Capture the cell that displays the provided text and extract its (x, y) central coordinate. 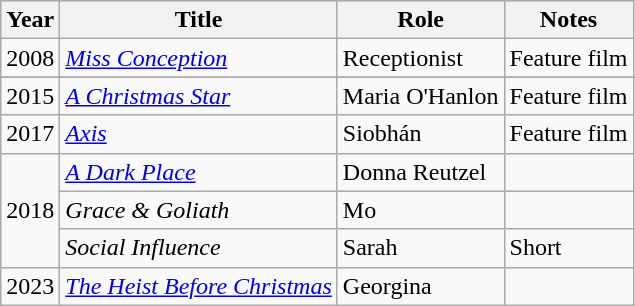
Mo (420, 210)
The Heist Before Christmas (199, 286)
Grace & Goliath (199, 210)
Georgina (420, 286)
2017 (30, 134)
2018 (30, 210)
Social Influence (199, 248)
Title (199, 20)
Notes (568, 20)
Miss Conception (199, 58)
2023 (30, 286)
2015 (30, 96)
Year (30, 20)
Maria O'Hanlon (420, 96)
Siobhán (420, 134)
A Christmas Star (199, 96)
Donna Reutzel (420, 172)
Sarah (420, 248)
A Dark Place (199, 172)
Short (568, 248)
Axis (199, 134)
2008 (30, 58)
Role (420, 20)
Receptionist (420, 58)
